Return [x, y] of the center of cell containing provided text 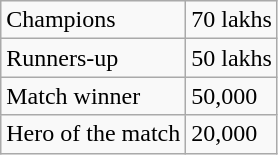
50,000 [232, 96]
50 lakhs [232, 58]
Match winner [94, 96]
Champions [94, 20]
70 lakhs [232, 20]
Runners-up [94, 58]
20,000 [232, 134]
Hero of the match [94, 134]
